Capture the cell that displays the provided text and extract its [x, y] central coordinate. 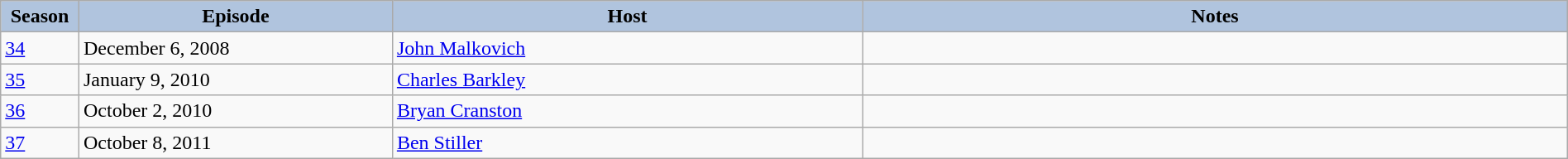
34 [40, 48]
October 2, 2010 [235, 111]
Notes [1216, 17]
John Malkovich [627, 48]
35 [40, 79]
January 9, 2010 [235, 79]
Season [40, 17]
Host [627, 17]
36 [40, 111]
Ben Stiller [627, 142]
October 8, 2011 [235, 142]
37 [40, 142]
December 6, 2008 [235, 48]
Bryan Cranston [627, 111]
Episode [235, 17]
Charles Barkley [627, 79]
